For the text-containing cell, return its midpoint in [X, Y] coordinate format. 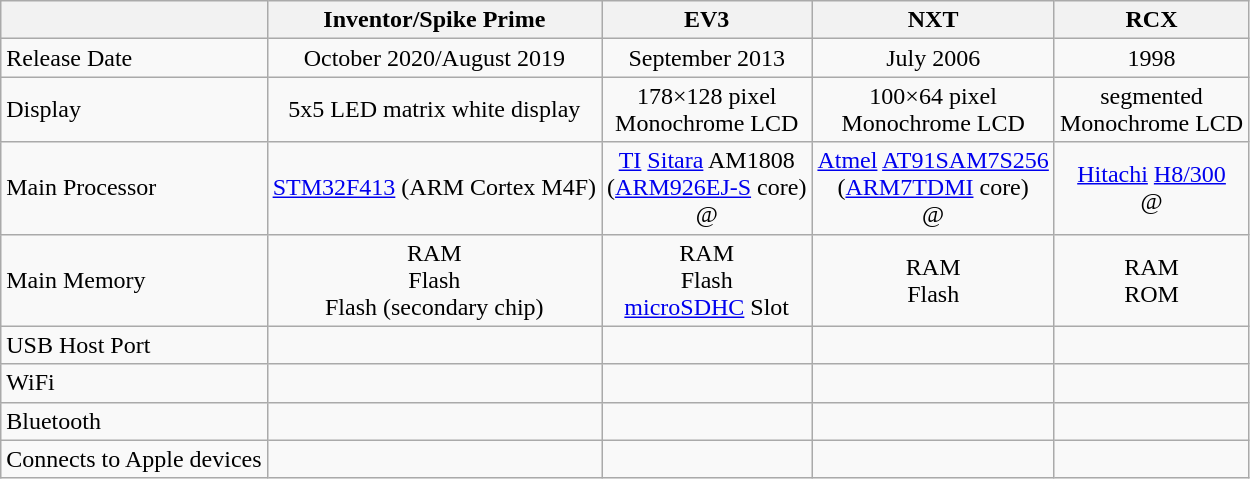
NXT [933, 20]
Main Processor [134, 188]
October 2020/August 2019 [434, 58]
STM32F413 (ARM Cortex M4F) [434, 188]
RCX [1151, 20]
EV3 [707, 20]
RAM Flash Flash (secondary chip) [434, 280]
RAM Flash [933, 280]
Bluetooth [134, 421]
September 2013 [707, 58]
WiFi [134, 383]
Inventor/Spike Prime [434, 20]
July 2006 [933, 58]
Hitachi H8/300@ [1151, 188]
1998 [1151, 58]
Release Date [134, 58]
TI Sitara AM1808(ARM926EJ-S core)@ [707, 188]
USB Host Port [134, 345]
RAM ROM [1151, 280]
5x5 LED matrix white display [434, 110]
Main Memory [134, 280]
178×128 pixelMonochrome LCD [707, 110]
100×64 pixelMonochrome LCD [933, 110]
RAM FlashmicroSDHC Slot [707, 280]
segmentedMonochrome LCD [1151, 110]
Atmel AT91SAM7S256(ARM7TDMI core)@ [933, 188]
Connects to Apple devices [134, 459]
Display [134, 110]
